Find where the given text appears and provide that cell's center as (X, Y) coordinate. 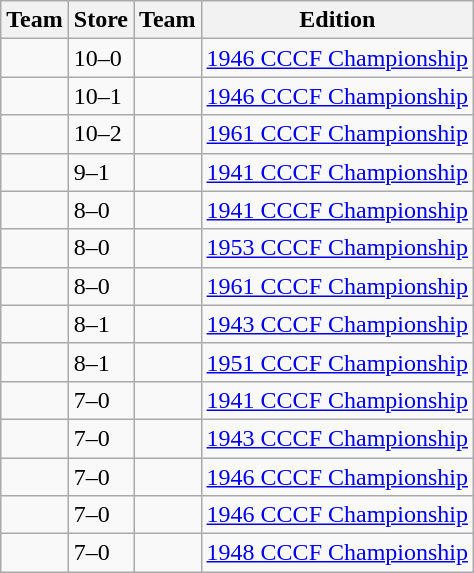
Edition (337, 20)
Store (100, 20)
1951 CCCF Championship (337, 362)
9–1 (100, 172)
10–0 (100, 58)
10–1 (100, 96)
10–2 (100, 134)
1953 CCCF Championship (337, 248)
1948 CCCF Championship (337, 553)
